Extract the (X, Y) coordinate from the center of the cell holding the provided text.  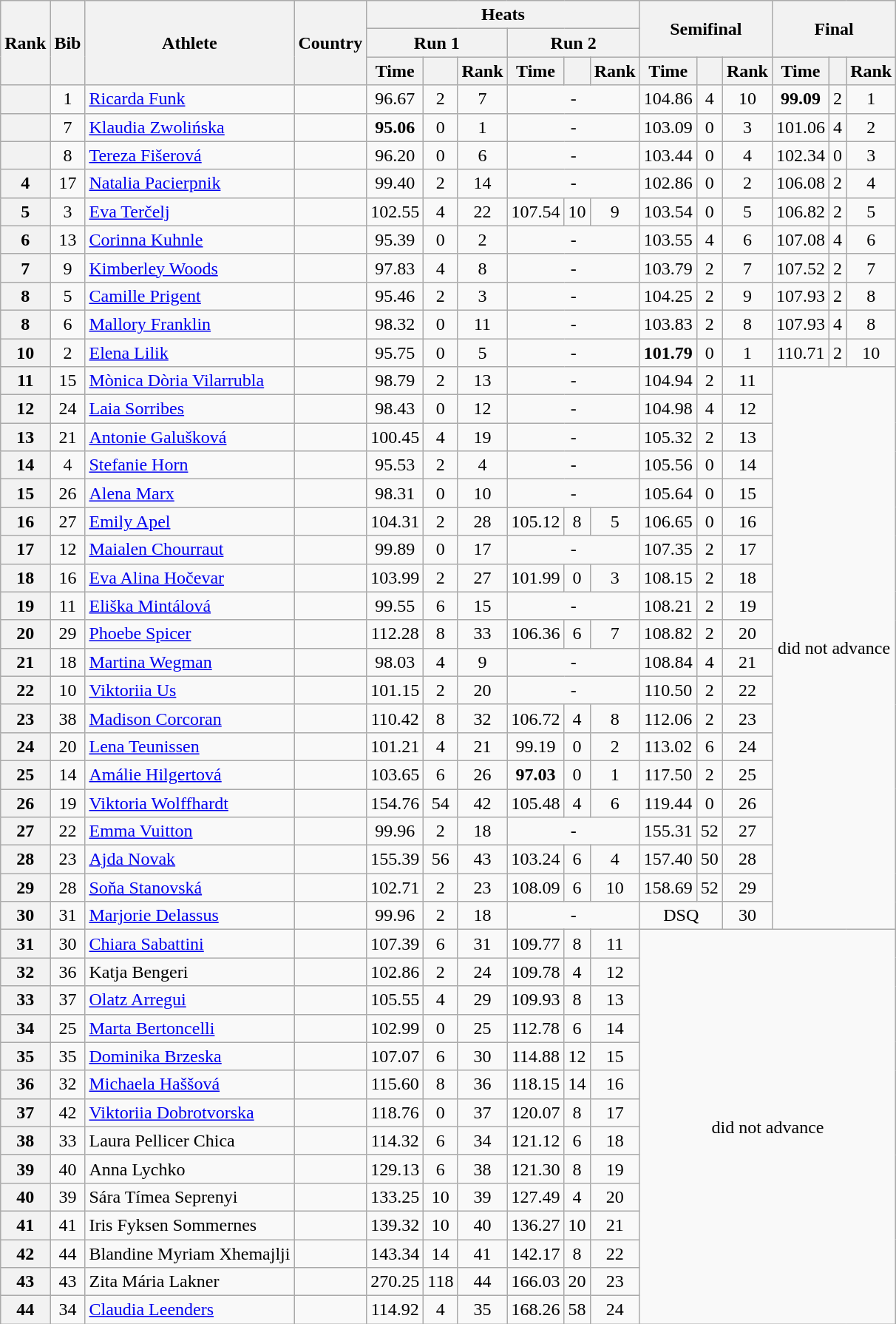
103.99 (395, 578)
104.98 (668, 409)
108.82 (668, 634)
99.89 (395, 550)
142.17 (535, 1254)
Heats (503, 15)
108.09 (535, 888)
104.31 (395, 521)
Eva Terčelj (189, 212)
118 (441, 1282)
109.77 (535, 944)
Viktoriia Dobrotvorska (189, 1112)
106.36 (535, 634)
Mònica Dòria Vilarrubla (189, 381)
136.27 (535, 1225)
104.25 (668, 296)
104.86 (668, 99)
101.21 (395, 746)
99.09 (800, 99)
121.12 (535, 1141)
108.84 (668, 662)
Maialen Chourraut (189, 550)
Madison Corcoran (189, 718)
139.32 (395, 1225)
97.83 (395, 268)
Kimberley Woods (189, 268)
Lena Teunissen (189, 746)
99.40 (395, 183)
103.09 (668, 127)
168.26 (535, 1310)
50 (710, 859)
98.32 (395, 324)
Olatz Arregui (189, 1000)
110.42 (395, 718)
109.93 (535, 1000)
Katja Bengeri (189, 972)
102.99 (395, 1028)
Laura Pellicer Chica (189, 1141)
95.75 (395, 353)
112.28 (395, 634)
Michaela Haššová (189, 1084)
Stefanie Horn (189, 465)
98.43 (395, 409)
101.79 (668, 353)
154.76 (395, 803)
129.13 (395, 1169)
109.78 (535, 972)
Claudia Leenders (189, 1310)
108.21 (668, 606)
Viktoriia Us (189, 690)
127.49 (535, 1197)
106.82 (800, 212)
107.07 (395, 1056)
166.03 (535, 1282)
107.54 (535, 212)
Mallory Franklin (189, 324)
103.24 (535, 859)
Natalia Pacierpnik (189, 183)
107.52 (800, 268)
101.15 (395, 690)
99.55 (395, 606)
157.40 (668, 859)
Phoebe Spicer (189, 634)
105.48 (535, 803)
98.31 (395, 493)
DSQ (681, 916)
102.71 (395, 888)
Bib (68, 43)
Antonie Galušková (189, 437)
56 (441, 859)
158.69 (668, 888)
Viktoria Wolffhardt (189, 803)
121.30 (535, 1169)
Emily Apel (189, 521)
Athlete (189, 43)
110.71 (800, 353)
133.25 (395, 1197)
119.44 (668, 803)
103.44 (668, 155)
105.32 (668, 437)
107.08 (800, 240)
106.65 (668, 521)
Run 1 (437, 43)
155.39 (395, 859)
95.46 (395, 296)
103.79 (668, 268)
96.20 (395, 155)
105.56 (668, 465)
Elena Lilik (189, 353)
112.06 (668, 718)
Alena Marx (189, 493)
101.06 (800, 127)
114.88 (535, 1056)
Emma Vuitton (189, 831)
102.55 (395, 212)
54 (441, 803)
58 (577, 1310)
Final (834, 29)
104.94 (668, 381)
Laia Sorribes (189, 409)
Ajda Novak (189, 859)
103.65 (395, 774)
Dominika Brzeska (189, 1056)
Amálie Hilgertová (189, 774)
105.12 (535, 521)
115.60 (395, 1084)
Camille Prigent (189, 296)
98.03 (395, 662)
270.25 (395, 1282)
99.19 (535, 746)
Chiara Sabattini (189, 944)
Run 2 (574, 43)
Iris Fyksen Sommernes (189, 1225)
Klaudia Zwolińska (189, 127)
143.34 (395, 1254)
Eliška Mintálová (189, 606)
114.92 (395, 1310)
102.34 (800, 155)
Marjorie Delassus (189, 916)
96.67 (395, 99)
95.53 (395, 465)
105.55 (395, 1000)
Soňa Stanovská (189, 888)
108.15 (668, 578)
Sára Tímea Seprenyi (189, 1197)
103.54 (668, 212)
106.08 (800, 183)
106.72 (535, 718)
101.99 (535, 578)
Corinna Kuhnle (189, 240)
118.15 (535, 1084)
155.31 (668, 831)
95.39 (395, 240)
Marta Bertoncelli (189, 1028)
Semifinal (705, 29)
95.06 (395, 127)
120.07 (535, 1112)
Tereza Fišerová (189, 155)
117.50 (668, 774)
Zita Mária Lakner (189, 1282)
97.03 (535, 774)
105.64 (668, 493)
112.78 (535, 1028)
Martina Wegman (189, 662)
110.50 (668, 690)
107.35 (668, 550)
98.79 (395, 381)
Country (330, 43)
Anna Lychko (189, 1169)
103.55 (668, 240)
100.45 (395, 437)
103.83 (668, 324)
113.02 (668, 746)
Ricarda Funk (189, 99)
Eva Alina Hočevar (189, 578)
114.32 (395, 1141)
Blandine Myriam Xhemajlji (189, 1254)
107.39 (395, 944)
118.76 (395, 1112)
